Return the (X, Y) coordinate for the center point of the cell that contains the specified text.  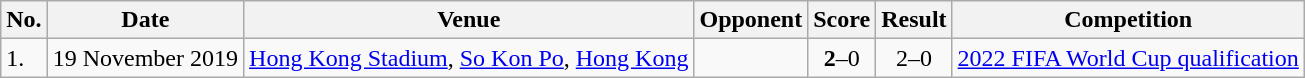
2022 FIFA World Cup qualification (1128, 58)
Date (145, 20)
Hong Kong Stadium, So Kon Po, Hong Kong (469, 58)
1. (24, 58)
No. (24, 20)
19 November 2019 (145, 58)
Result (914, 20)
Venue (469, 20)
Opponent (751, 20)
Score (842, 20)
Competition (1128, 20)
